Pinpoint the cell where the given text exists, returning its (X, Y) midpoint coordinate. 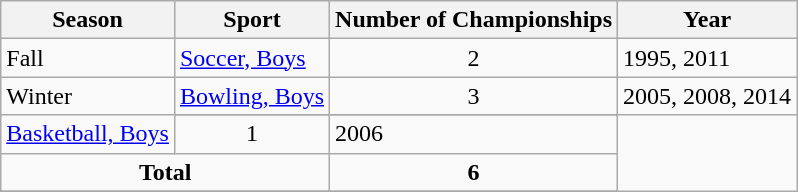
Winter (88, 96)
Soccer, Boys (252, 58)
Total (166, 172)
2006 (474, 134)
Sport (252, 20)
Basketball, Boys (88, 134)
Bowling, Boys (252, 96)
2005, 2008, 2014 (708, 96)
3 (474, 96)
2 (474, 58)
Year (708, 20)
Fall (88, 58)
Season (88, 20)
Number of Championships (474, 20)
1995, 2011 (708, 58)
1 (252, 134)
6 (474, 172)
